From the cell containing the given text, extract its center point as (x, y) coordinate. 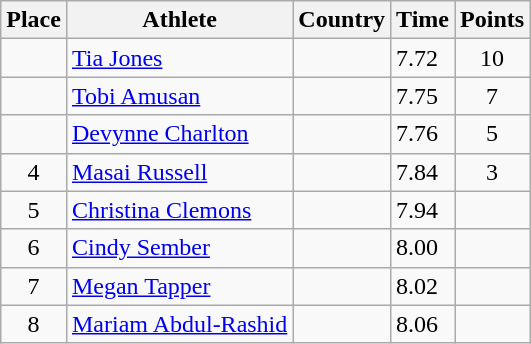
Points (492, 20)
Country (342, 20)
Athlete (179, 20)
7.94 (423, 210)
Cindy Sember (179, 248)
Tobi Amusan (179, 96)
8.00 (423, 248)
7.75 (423, 96)
8.06 (423, 324)
Time (423, 20)
Megan Tapper (179, 286)
Devynne Charlton (179, 134)
Mariam Abdul-Rashid (179, 324)
3 (492, 172)
Christina Clemons (179, 210)
7.72 (423, 58)
6 (34, 248)
Tia Jones (179, 58)
Masai Russell (179, 172)
8.02 (423, 286)
4 (34, 172)
8 (34, 324)
Place (34, 20)
7.84 (423, 172)
7.76 (423, 134)
10 (492, 58)
